Extract the [x, y] coordinate from the center of the cell holding the provided text.  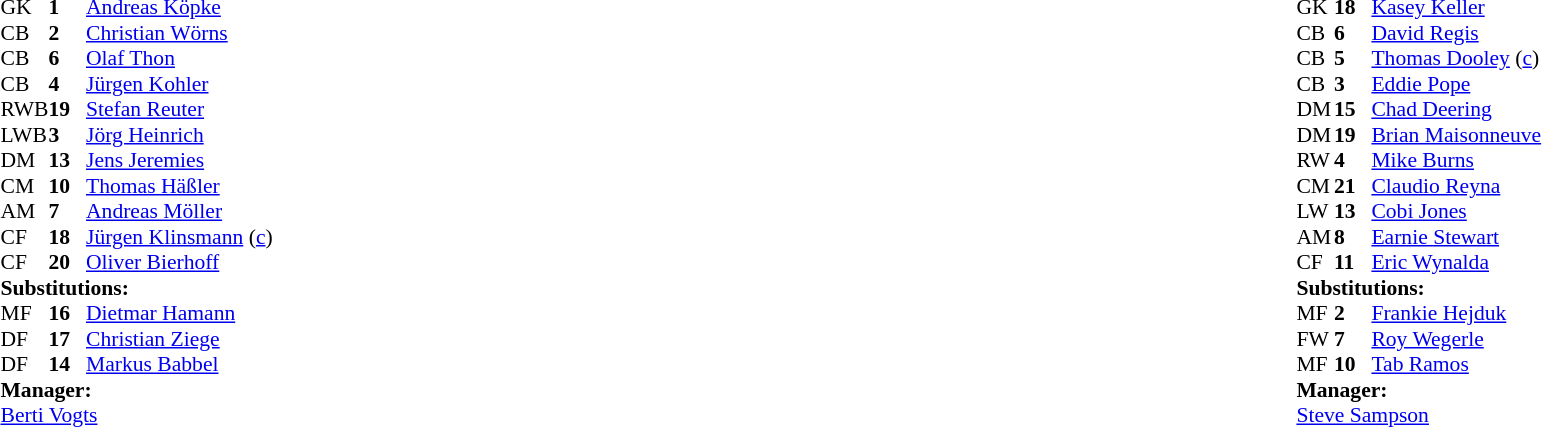
Stefan Reuter [180, 109]
Thomas Dooley (c) [1456, 59]
20 [67, 263]
Dietmar Hamann [180, 313]
RW [1315, 161]
Claudio Reyna [1456, 186]
Earnie Stewart [1456, 237]
17 [67, 339]
Chad Deering [1456, 109]
RWB [24, 109]
Olaf Thon [180, 59]
Mike Burns [1456, 161]
Roy Wegerle [1456, 339]
Thomas Häßler [180, 186]
5 [1353, 59]
Cobi Jones [1456, 211]
Eric Wynalda [1456, 263]
Brian Maisonneuve [1456, 135]
16 [67, 313]
Tab Ramos [1456, 365]
Christian Ziege [180, 339]
David Regis [1456, 33]
14 [67, 365]
Christian Wörns [180, 33]
Oliver Bierhoff [180, 263]
Andreas Möller [180, 211]
FW [1315, 339]
21 [1353, 186]
18 [67, 237]
Eddie Pope [1456, 84]
LWB [24, 135]
LW [1315, 211]
Jürgen Kohler [180, 84]
Frankie Hejduk [1456, 313]
8 [1353, 237]
Jürgen Klinsmann (c) [180, 237]
11 [1353, 263]
Jörg Heinrich [180, 135]
Jens Jeremies [180, 161]
15 [1353, 109]
Markus Babbel [180, 365]
